Locate the cell with the specified text and output its [X, Y] center coordinate. 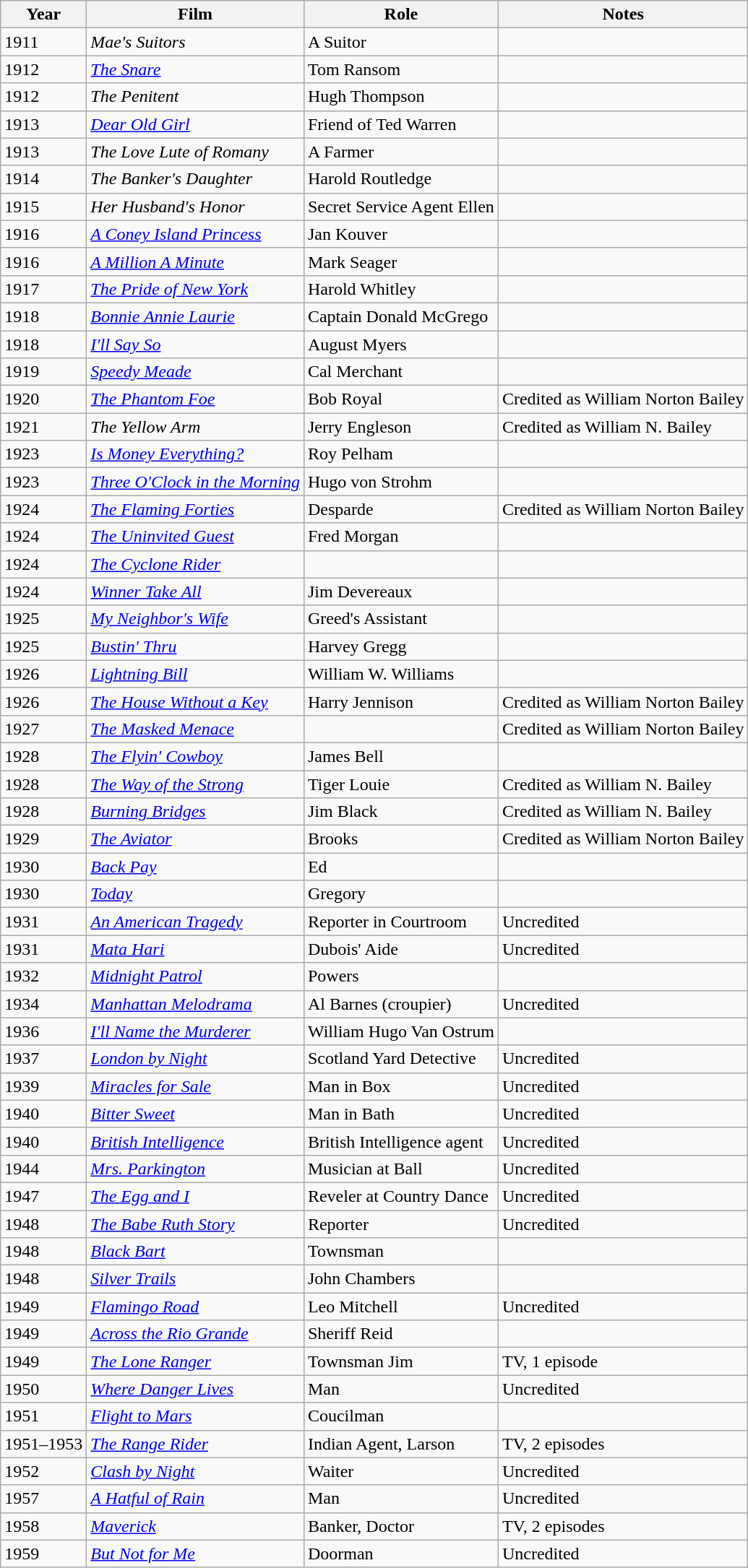
Cal Merchant [400, 372]
The Snare [195, 69]
But Not for Me [195, 1554]
1915 [43, 207]
A Farmer [400, 152]
The House Without a Key [195, 701]
Harold Whitley [400, 289]
The Babe Ruth Story [195, 1224]
Bob Royal [400, 399]
Tom Ransom [400, 69]
A Suitor [400, 42]
Fred Morgan [400, 537]
Dear Old Girl [195, 124]
Townsman [400, 1252]
Al Barnes (croupier) [400, 1004]
Musician at Ball [400, 1169]
Burning Bridges [195, 812]
Mata Hari [195, 949]
1959 [43, 1554]
Coucilman [400, 1416]
1952 [43, 1471]
British Intelligence [195, 1141]
1950 [43, 1389]
Across the Rio Grande [195, 1334]
Friend of Ted Warren [400, 124]
Dubois' Aide [400, 949]
Bonnie Annie Laurie [195, 316]
Doorman [400, 1554]
Notes [623, 14]
Scotland Yard Detective [400, 1059]
Maverick [195, 1526]
Indian Agent, Larson [400, 1444]
Jim Black [400, 812]
Speedy Meade [195, 372]
I'll Name the Murderer [195, 1031]
Silver Trails [195, 1279]
1929 [43, 839]
Clash by Night [195, 1471]
The Flyin' Cowboy [195, 756]
Secret Service Agent Ellen [400, 207]
1920 [43, 399]
Role [400, 14]
1957 [43, 1499]
Midnight Patrol [195, 976]
Roy Pelham [400, 454]
1944 [43, 1169]
1951 [43, 1416]
1937 [43, 1059]
The Phantom Foe [195, 399]
William W. Williams [400, 674]
Back Pay [195, 867]
Desparde [400, 509]
1914 [43, 179]
Jerry Engleson [400, 427]
Jan Kouver [400, 234]
London by Night [195, 1059]
Miracles for Sale [195, 1086]
An American Tragedy [195, 922]
Man in Bath [400, 1114]
Mae's Suitors [195, 42]
British Intelligence agent [400, 1141]
The Lone Ranger [195, 1361]
1927 [43, 729]
William Hugo Van Ostrum [400, 1031]
Year [43, 14]
Banker, Doctor [400, 1526]
Gregory [400, 894]
My Neighbor's Wife [195, 619]
Tiger Louie [400, 784]
Winner Take All [195, 592]
Powers [400, 976]
The Penitent [195, 97]
Leo Mitchell [400, 1307]
The Banker's Daughter [195, 179]
1951–1953 [43, 1444]
Three O'Clock in the Morning [195, 482]
Sheriff Reid [400, 1334]
1921 [43, 427]
Man in Box [400, 1086]
Harold Routledge [400, 179]
August Myers [400, 345]
The Flaming Forties [195, 509]
Harry Jennison [400, 701]
Greed's Assistant [400, 619]
Lightning Bill [195, 674]
Brooks [400, 839]
Jim Devereaux [400, 592]
TV, 1 episode [623, 1361]
Hugo von Strohm [400, 482]
Manhattan Melodrama [195, 1004]
I'll Say So [195, 345]
Film [195, 14]
Captain Donald McGrego [400, 316]
Reporter [400, 1224]
A Million A Minute [195, 261]
Mark Seager [400, 261]
The Egg and I [195, 1196]
The Range Rider [195, 1444]
Mrs. Parkington [195, 1169]
Harvey Gregg [400, 646]
The Cyclone Rider [195, 564]
1917 [43, 289]
Flight to Mars [195, 1416]
James Bell [400, 756]
Waiter [400, 1471]
1919 [43, 372]
Bustin' Thru [195, 646]
1932 [43, 976]
The Yellow Arm [195, 427]
The Pride of New York [195, 289]
Her Husband's Honor [195, 207]
A Hatful of Rain [195, 1499]
The Love Lute of Romany [195, 152]
Bitter Sweet [195, 1114]
Reveler at Country Dance [400, 1196]
1934 [43, 1004]
The Way of the Strong [195, 784]
1958 [43, 1526]
Where Danger Lives [195, 1389]
1911 [43, 42]
Black Bart [195, 1252]
1936 [43, 1031]
Hugh Thompson [400, 97]
Ed [400, 867]
The Aviator [195, 839]
Townsman Jim [400, 1361]
Reporter in Courtroom [400, 922]
The Uninvited Guest [195, 537]
Today [195, 894]
Flamingo Road [195, 1307]
Is Money Everything? [195, 454]
1947 [43, 1196]
John Chambers [400, 1279]
The Masked Menace [195, 729]
A Coney Island Princess [195, 234]
1939 [43, 1086]
